Identify which cell holds the provided text, then report its (X, Y) central coordinate. 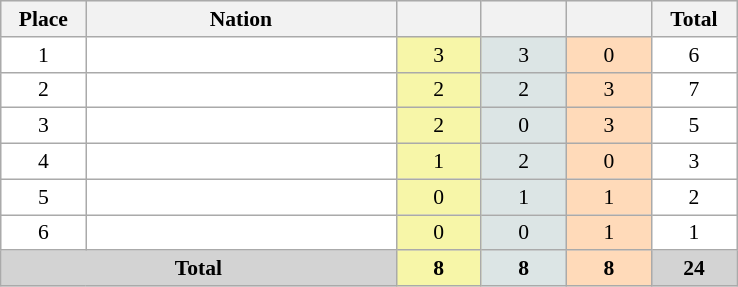
4 (44, 162)
24 (694, 269)
Nation (241, 19)
Place (44, 19)
7 (694, 90)
